Identify which cell holds the provided text, then report its [x, y] central coordinate. 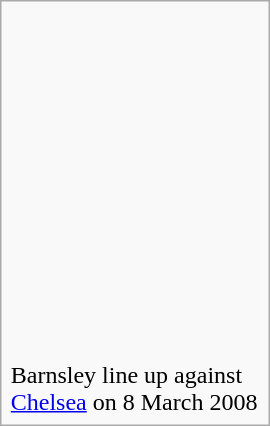
Barnsley line up against Chelsea on 8 March 2008 [134, 213]
